Return the [X, Y] coordinate for the center point of the cell that contains the specified text.  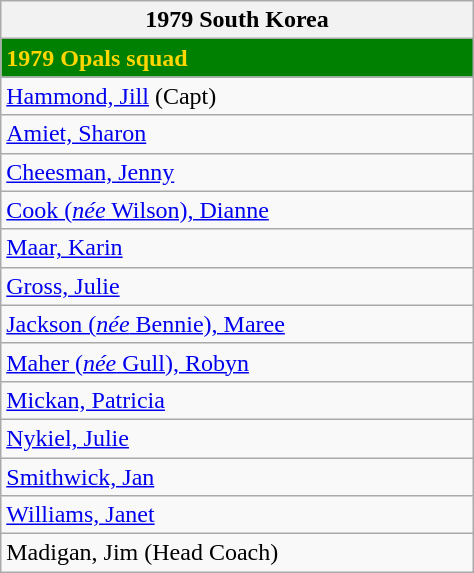
Hammond, Jill (Capt) [237, 96]
Jackson (née Bennie), Maree [237, 324]
1979 Opals squad [237, 58]
Mickan, Patricia [237, 400]
Maher (née Gull), Robyn [237, 362]
1979 South Korea [237, 20]
Cheesman, Jenny [237, 172]
Amiet, Sharon [237, 134]
Nykiel, Julie [237, 438]
Gross, Julie [237, 286]
Madigan, Jim (Head Coach) [237, 553]
Cook (née Wilson), Dianne [237, 210]
Williams, Janet [237, 515]
Smithwick, Jan [237, 477]
Maar, Karin [237, 248]
